Scan for the cell matching the given text and deliver its (x, y) coordinate at center. 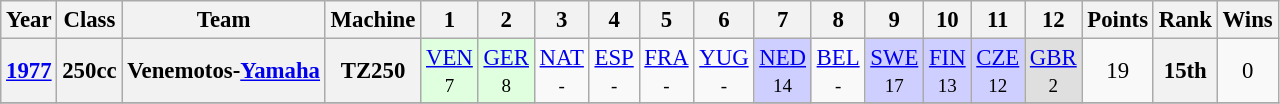
Class (90, 20)
Venemotos-Yamaha (224, 72)
6 (724, 20)
NAT- (562, 72)
BEL- (838, 72)
FIN13 (948, 72)
GBR2 (1054, 72)
12 (1054, 20)
3 (562, 20)
GER8 (506, 72)
Points (1118, 20)
250cc (90, 72)
VEN7 (450, 72)
YUG- (724, 72)
11 (998, 20)
7 (782, 20)
4 (614, 20)
1 (450, 20)
Machine (372, 20)
NED14 (782, 72)
Year (29, 20)
SWE17 (894, 72)
Rank (1185, 20)
CZE12 (998, 72)
ESP- (614, 72)
Wins (1248, 20)
FRA- (666, 72)
19 (1118, 72)
15th (1185, 72)
TZ250 (372, 72)
10 (948, 20)
2 (506, 20)
1977 (29, 72)
0 (1248, 72)
5 (666, 20)
9 (894, 20)
Team (224, 20)
8 (838, 20)
